Extract the [x, y] coordinate from the center of the cell holding the provided text.  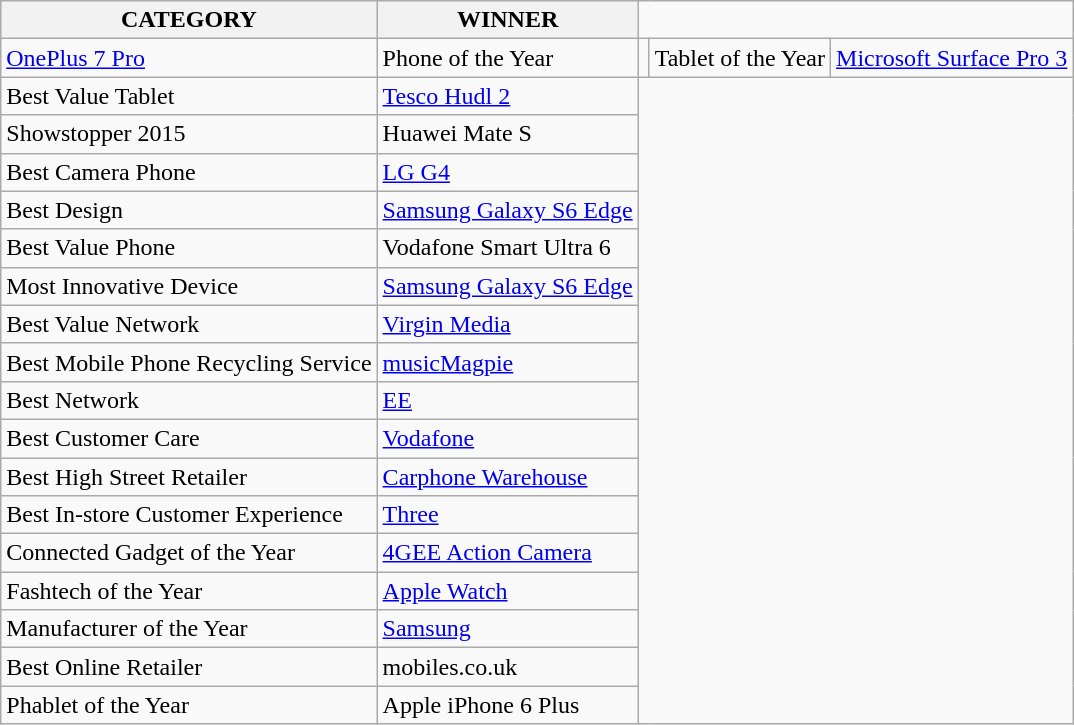
Most Innovative Device [189, 286]
4GEE Action Camera [508, 553]
Best Value Network [189, 324]
Vodafone Smart Ultra 6 [508, 248]
Vodafone [508, 438]
Microsoft Surface Pro 3 [952, 58]
Phablet of the Year [189, 705]
Manufacturer of the Year [189, 629]
Best Value Phone [189, 248]
Tablet of the Year [740, 58]
Best Online Retailer [189, 667]
Best Customer Care [189, 438]
Connected Gadget of the Year [189, 553]
Showstopper 2015 [189, 134]
OnePlus 7 Pro [189, 58]
EE [508, 400]
Best Mobile Phone Recycling Service [189, 362]
Best Design [189, 210]
mobiles.co.uk [508, 667]
Phone of the Year [508, 58]
WINNER [508, 20]
Tesco Hudl 2 [508, 96]
Best Network [189, 400]
Apple iPhone 6 Plus [508, 705]
Best Value Tablet [189, 96]
musicMagpie [508, 362]
Huawei Mate S [508, 134]
Carphone Warehouse [508, 477]
CATEGORY [189, 20]
Apple Watch [508, 591]
Three [508, 515]
Virgin Media [508, 324]
Best Camera Phone [189, 172]
Fashtech of the Year [189, 591]
LG G4 [508, 172]
Samsung [508, 629]
Best High Street Retailer [189, 477]
Best In-store Customer Experience [189, 515]
